Scan for the cell matching the given text and deliver its [X, Y] coordinate at center. 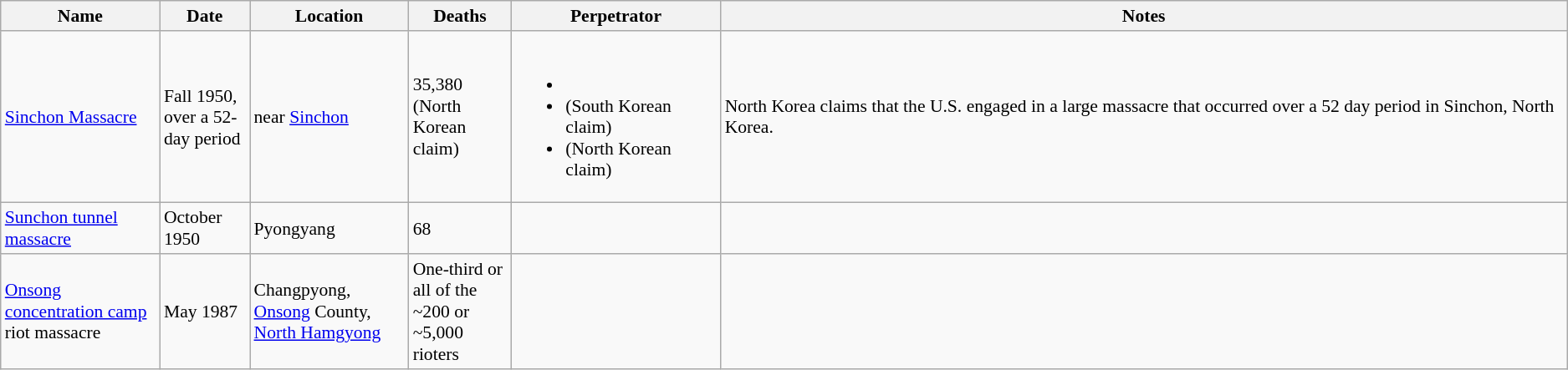
One-third or all of the ~200 or ~5,000 rioters [460, 312]
Name [80, 16]
(South Korean claim) (North Korean claim) [615, 117]
Onsong concentration camp riot massacre [80, 312]
68 [460, 229]
Date [205, 16]
Location [329, 16]
Changpyong, Onsong County, North Hamgyong [329, 312]
Perpetrator [615, 16]
35,380 (North Korean claim) [460, 117]
North Korea claims that the U.S. engaged in a large massacre that occurred over a 52 day period in Sinchon, North Korea. [1144, 117]
near Sinchon [329, 117]
Pyongyang [329, 229]
Fall 1950, over a 52-day period [205, 117]
October 1950 [205, 229]
Deaths [460, 16]
Sunchon tunnel massacre [80, 229]
May 1987 [205, 312]
Notes [1144, 16]
Sinchon Massacre [80, 117]
